Search for the cell housing the specified text and yield its [X, Y] center coordinate. 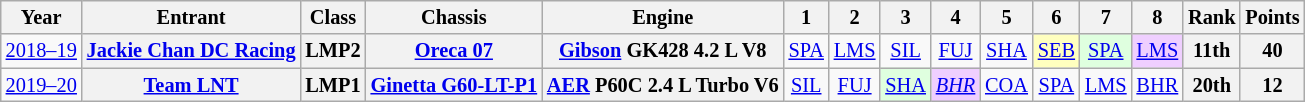
7 [1106, 17]
4 [956, 17]
Jackie Chan DC Racing [192, 51]
1 [806, 17]
40 [1272, 51]
Class [332, 17]
2018–19 [42, 51]
SEB [1056, 51]
LMP2 [332, 51]
Year [42, 17]
Entrant [192, 17]
12 [1272, 85]
Engine [663, 17]
Team LNT [192, 85]
11th [1212, 51]
2 [855, 17]
Gibson GK428 4.2 L V8 [663, 51]
8 [1158, 17]
Points [1272, 17]
Chassis [454, 17]
20th [1212, 85]
Oreca 07 [454, 51]
5 [1006, 17]
3 [905, 17]
6 [1056, 17]
LMP1 [332, 85]
Ginetta G60-LT-P1 [454, 85]
COA [1006, 85]
AER P60C 2.4 L Turbo V6 [663, 85]
Rank [1212, 17]
2019–20 [42, 85]
